Identify which cell holds the provided text, then report its (X, Y) central coordinate. 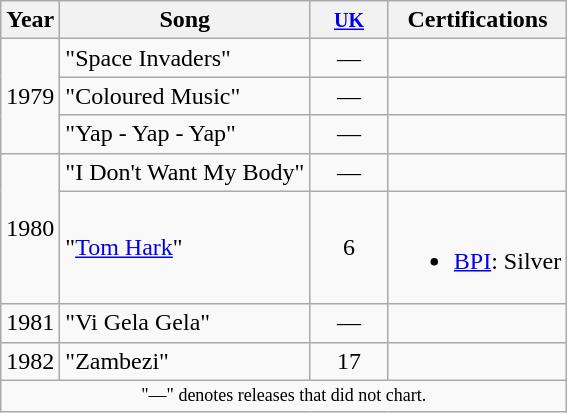
17 (350, 361)
"Zambezi" (185, 361)
"Coloured Music" (185, 96)
1982 (30, 361)
"I Don't Want My Body" (185, 172)
UK (350, 20)
6 (350, 248)
"Vi Gela Gela" (185, 323)
"Yap - Yap - Yap" (185, 134)
"—" denotes releases that did not chart. (284, 396)
Certifications (477, 20)
"Tom Hark" (185, 248)
1979 (30, 96)
1980 (30, 228)
Song (185, 20)
Year (30, 20)
"Space Invaders" (185, 58)
1981 (30, 323)
BPI: Silver (477, 248)
